Return the (x, y) coordinate for the center point of the cell that contains the specified text.  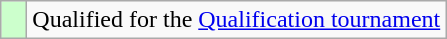
Qualified for the Qualification tournament (236, 20)
